Scan for the cell matching the given text and deliver its (X, Y) coordinate at center. 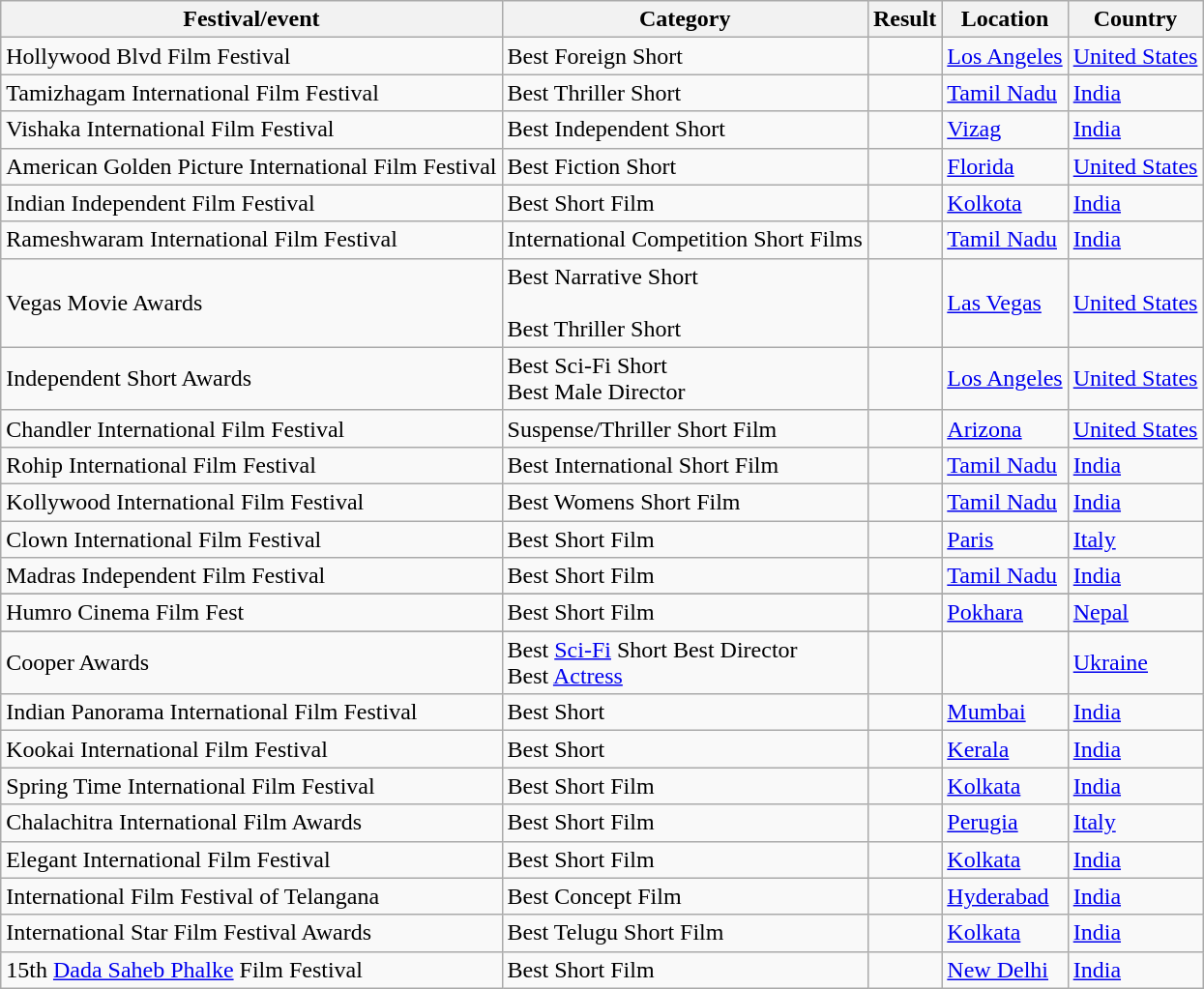
Festival/event (251, 19)
Kollywood International Film Festival (251, 502)
Best Thriller Short (685, 93)
Madras Independent Film Festival (251, 576)
Best Concept Film (685, 896)
Kookai International Film Festival (251, 749)
Chalachitra International Film Awards (251, 823)
Humro Cinema Film Fest (251, 613)
Vegas Movie Awards (251, 303)
Indian Panorama International Film Festival (251, 713)
International Competition Short Films (685, 240)
Best Telugu Short Film (685, 933)
Tamizhagam International Film Festival (251, 93)
Elegant International Film Festival (251, 859)
Nepal (1135, 613)
International Film Festival of Telangana (251, 896)
Best Narrative Short Best Thriller Short (685, 303)
New Delhi (1005, 970)
Chandler International Film Festival (251, 428)
Cooper Awards (251, 663)
International Star Film Festival Awards (251, 933)
Best Foreign Short (685, 56)
Vishaka International Film Festival (251, 130)
Ukraine (1135, 663)
Hyderabad (1005, 896)
Hollywood Blvd Film Festival (251, 56)
American Golden Picture International Film Festival (251, 166)
Category (685, 19)
Country (1135, 19)
Best Fiction Short (685, 166)
Perugia (1005, 823)
Best Sci-Fi Short Best Director Best Actress (685, 663)
Kerala (1005, 749)
Florida (1005, 166)
Best Independent Short (685, 130)
Rameshwaram International Film Festival (251, 240)
Paris (1005, 538)
Indian Independent Film Festival (251, 203)
Suspense/Thriller Short Film (685, 428)
Location (1005, 19)
Best International Short Film (685, 465)
Pokhara (1005, 613)
Rohip International Film Festival (251, 465)
Result (904, 19)
Spring Time International Film Festival (251, 786)
Kolkota (1005, 203)
Clown International Film Festival (251, 538)
15th Dada Saheb Phalke Film Festival (251, 970)
Vizag (1005, 130)
Mumbai (1005, 713)
Independent Short Awards (251, 379)
Best Sci-Fi ShortBest Male Director (685, 379)
Best Womens Short Film (685, 502)
Las Vegas (1005, 303)
Arizona (1005, 428)
